Detect which cell encompasses the target text, then output its (X, Y) center coordinate. 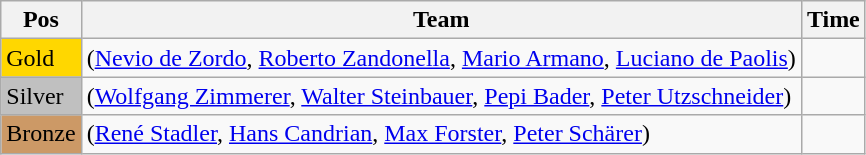
(Nevio de Zordo, Roberto Zandonella, Mario Armano, Luciano de Paolis) (441, 58)
Bronze (41, 134)
(Wolfgang Zimmerer, Walter Steinbauer, Pepi Bader, Peter Utzschneider) (441, 96)
(René Stadler, Hans Candrian, Max Forster, Peter Schärer) (441, 134)
Gold (41, 58)
Team (441, 20)
Pos (41, 20)
Silver (41, 96)
Time (833, 20)
